Pinpoint the cell where the given text exists, returning its [X, Y] midpoint coordinate. 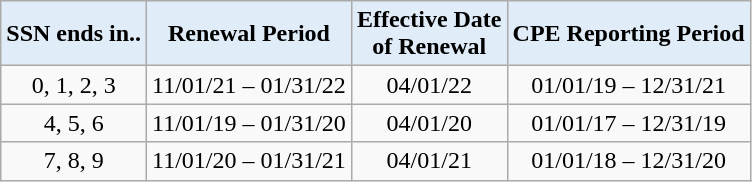
Effective Date of Renewal [429, 34]
04/01/20 [429, 123]
SSN ends in.. [74, 34]
4, 5, 6 [74, 123]
Renewal Period [250, 34]
0, 1, 2, 3 [74, 85]
04/01/21 [429, 161]
01/01/18 – 12/31/20 [628, 161]
04/01/22 [429, 85]
11/01/21 – 01/31/22 [250, 85]
11/01/19 – 01/31/20 [250, 123]
01/01/19 – 12/31/21 [628, 85]
01/01/17 – 12/31/19 [628, 123]
7, 8, 9 [74, 161]
11/01/20 – 01/31/21 [250, 161]
CPE Reporting Period [628, 34]
